Return the (x, y) coordinate for the center point of the cell that contains the specified text.  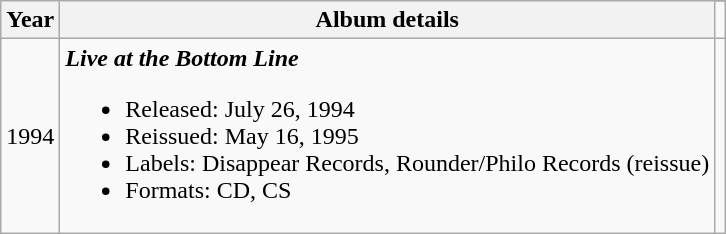
1994 (30, 136)
Year (30, 20)
Live at the Bottom LineReleased: July 26, 1994Reissued: May 16, 1995Labels: Disappear Records, Rounder/Philo Records (reissue)Formats: CD, CS (388, 136)
Album details (388, 20)
